Scan for the cell matching the given text and deliver its [X, Y] coordinate at center. 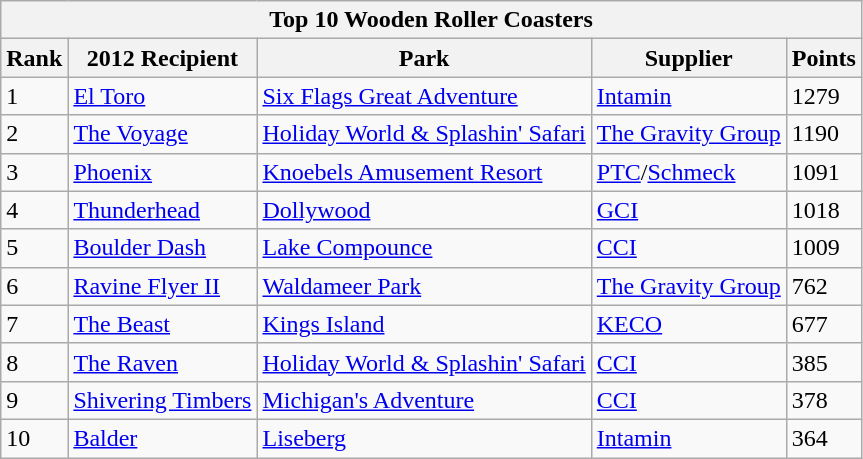
8 [34, 362]
Knoebels Amusement Resort [424, 172]
677 [824, 324]
378 [824, 400]
Balder [162, 438]
Waldameer Park [424, 286]
Dollywood [424, 210]
KECO [688, 324]
Supplier [688, 58]
1190 [824, 134]
1009 [824, 248]
4 [34, 210]
Rank [34, 58]
GCI [688, 210]
Boulder Dash [162, 248]
1018 [824, 210]
6 [34, 286]
9 [34, 400]
The Beast [162, 324]
Shivering Timbers [162, 400]
Lake Compounce [424, 248]
Kings Island [424, 324]
Thunderhead [162, 210]
364 [824, 438]
The Voyage [162, 134]
1279 [824, 96]
Phoenix [162, 172]
El Toro [162, 96]
Points [824, 58]
Park [424, 58]
7 [34, 324]
2012 Recipient [162, 58]
1091 [824, 172]
Ravine Flyer II [162, 286]
5 [34, 248]
1 [34, 96]
Top 10 Wooden Roller Coasters [432, 20]
Liseberg [424, 438]
Six Flags Great Adventure [424, 96]
2 [34, 134]
3 [34, 172]
762 [824, 286]
The Raven [162, 362]
10 [34, 438]
Michigan's Adventure [424, 400]
PTC/Schmeck [688, 172]
385 [824, 362]
